Capture the cell that displays the provided text and extract its (X, Y) central coordinate. 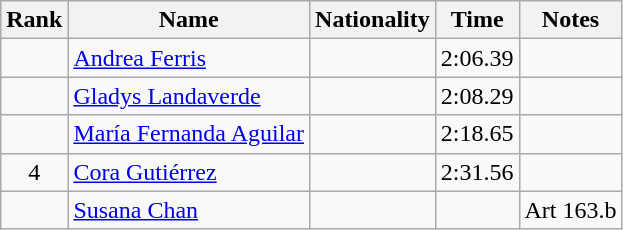
2:31.56 (477, 172)
Cora Gutiérrez (189, 172)
Name (189, 20)
Rank (34, 20)
Notes (570, 20)
Art 163.b (570, 210)
2:06.39 (477, 58)
Gladys Landaverde (189, 96)
2:08.29 (477, 96)
Susana Chan (189, 210)
Time (477, 20)
Andrea Ferris (189, 58)
4 (34, 172)
María Fernanda Aguilar (189, 134)
2:18.65 (477, 134)
Nationality (373, 20)
